Extract the (x, y) coordinate from the center of the cell holding the provided text.  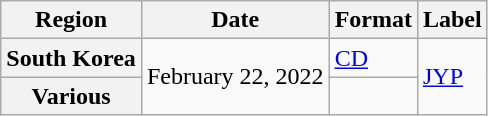
Label (452, 20)
JYP (452, 77)
Date (235, 20)
Region (72, 20)
South Korea (72, 58)
Various (72, 96)
February 22, 2022 (235, 77)
CD (373, 58)
Format (373, 20)
